Find where the given text appears and provide that cell's center as (X, Y) coordinate. 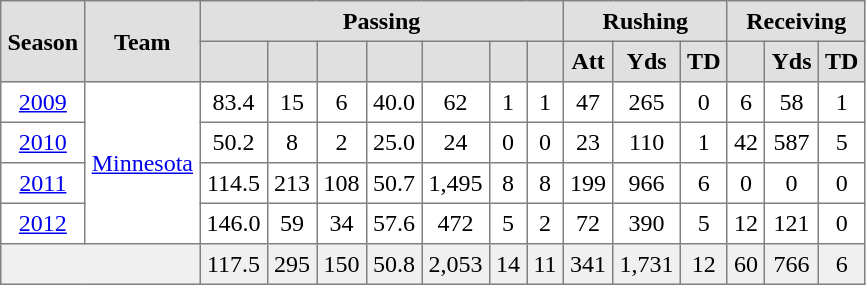
390 (647, 223)
108 (342, 183)
Rushing (645, 21)
2011 (43, 183)
15 (292, 102)
199 (588, 183)
62 (456, 102)
Att (588, 61)
146.0 (234, 223)
14 (508, 264)
24 (456, 142)
121 (792, 223)
2,053 (456, 264)
23 (588, 142)
50.2 (234, 142)
2010 (43, 142)
Team (142, 42)
110 (647, 142)
966 (647, 183)
2009 (43, 102)
766 (792, 264)
117.5 (234, 264)
213 (292, 183)
Minnesota (142, 163)
472 (456, 223)
25.0 (394, 142)
Season (43, 42)
Passing (382, 21)
150 (342, 264)
Receiving (796, 21)
341 (588, 264)
587 (792, 142)
72 (588, 223)
1,731 (647, 264)
2012 (43, 223)
34 (342, 223)
57.6 (394, 223)
1,495 (456, 183)
42 (746, 142)
50.7 (394, 183)
11 (546, 264)
47 (588, 102)
50.8 (394, 264)
265 (647, 102)
60 (746, 264)
40.0 (394, 102)
114.5 (234, 183)
295 (292, 264)
83.4 (234, 102)
59 (292, 223)
58 (792, 102)
